Extract the [x, y] coordinate from the center of the cell holding the provided text.  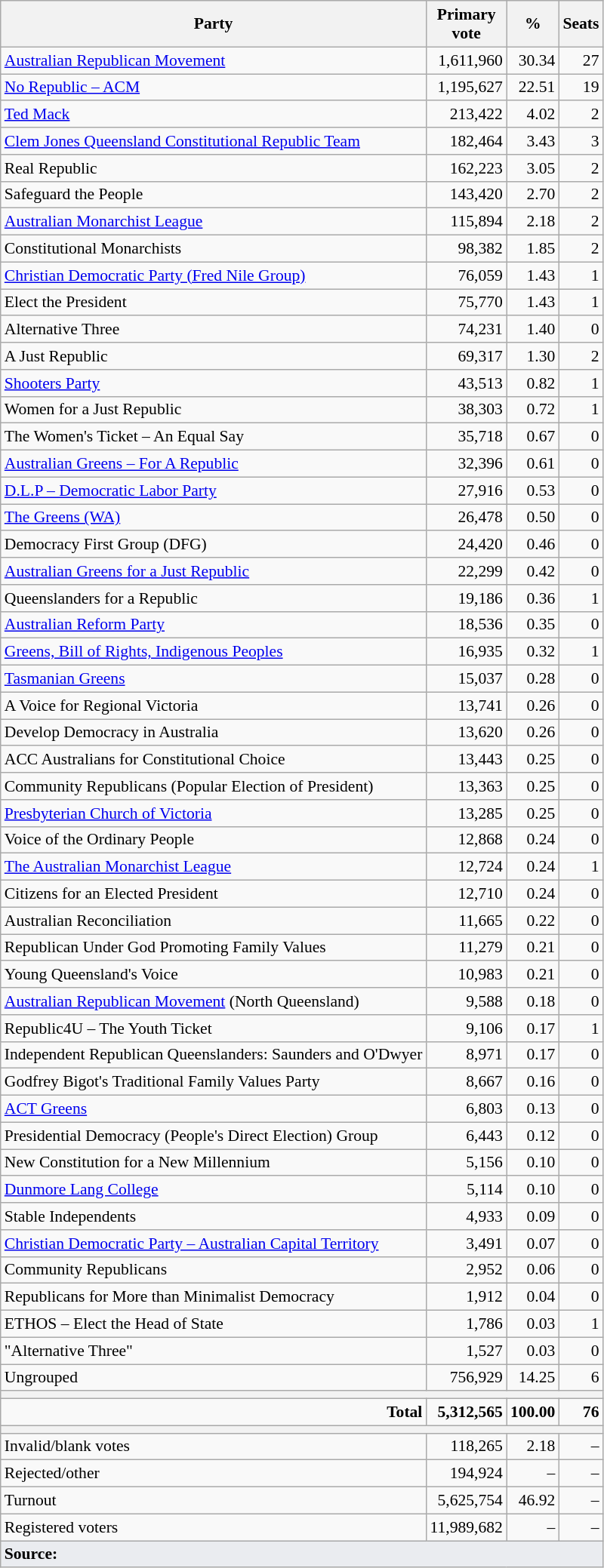
% [533, 24]
13,741 [466, 706]
Total [214, 1413]
1,611,960 [466, 60]
0.06 [533, 1270]
38,303 [466, 410]
19,186 [466, 598]
Shooters Party [214, 383]
Citizens for an Elected President [214, 894]
3,491 [466, 1244]
1.30 [533, 356]
Registered voters [214, 1527]
30.34 [533, 60]
Young Queensland's Voice [214, 975]
Christian Democratic Party – Australian Capital Territory [214, 1244]
No Republic – ACM [214, 88]
3.43 [533, 141]
Australian Republican Movement [214, 60]
Develop Democracy in Australia [214, 733]
98,382 [466, 249]
0.46 [533, 545]
8,971 [466, 1055]
The Women's Ticket – An Equal Say [214, 437]
13,285 [466, 813]
Australian Greens for a Just Republic [214, 571]
6,803 [466, 1109]
213,422 [466, 115]
0.04 [533, 1297]
0.12 [533, 1136]
194,924 [466, 1474]
D.L.P – Democratic Labor Party [214, 490]
10,983 [466, 975]
12,868 [466, 840]
11,989,682 [466, 1527]
Community Republicans [214, 1270]
Tasmanian Greens [214, 679]
Community Republicans (Popular Election of President) [214, 786]
14.25 [533, 1378]
4,933 [466, 1216]
Australian Greens – For A Republic [214, 464]
Alternative Three [214, 330]
0.50 [533, 518]
75,770 [466, 303]
Safeguard the People [214, 195]
Party [214, 24]
0.28 [533, 679]
12,724 [466, 867]
Australian Monarchist League [214, 222]
1,527 [466, 1351]
22,299 [466, 571]
0.82 [533, 383]
0.07 [533, 1244]
Invalid/blank votes [214, 1447]
0.32 [533, 652]
A Just Republic [214, 356]
Source: [302, 1554]
Democracy First Group (DFG) [214, 545]
Australian Republican Movement (North Queensland) [214, 1001]
Elect the President [214, 303]
The Australian Monarchist League [214, 867]
The Greens (WA) [214, 518]
0.36 [533, 598]
22.51 [533, 88]
0.18 [533, 1001]
13,620 [466, 733]
0.42 [533, 571]
Clem Jones Queensland Constitutional Republic Team [214, 141]
Godfrey Bigot's Traditional Family Values Party [214, 1082]
27 [581, 60]
Primaryvote [466, 24]
5,312,565 [466, 1413]
1.85 [533, 249]
0.72 [533, 410]
18,536 [466, 625]
2.70 [533, 195]
46.92 [533, 1501]
6 [581, 1378]
115,894 [466, 222]
19 [581, 88]
24,420 [466, 545]
0.67 [533, 437]
16,935 [466, 652]
"Alternative Three" [214, 1351]
43,513 [466, 383]
4.02 [533, 115]
9,106 [466, 1028]
ETHOS – Elect the Head of State [214, 1324]
Republicans for More than Minimalist Democracy [214, 1297]
Australian Reconciliation [214, 921]
35,718 [466, 437]
15,037 [466, 679]
Ungrouped [214, 1378]
Turnout [214, 1501]
Voice of the Ordinary People [214, 840]
A Voice for Regional Victoria [214, 706]
76,059 [466, 275]
8,667 [466, 1082]
11,279 [466, 948]
Republican Under God Promoting Family Values [214, 948]
756,929 [466, 1378]
New Constitution for a New Millennium [214, 1163]
69,317 [466, 356]
1,195,627 [466, 88]
Presbyterian Church of Victoria [214, 813]
Dunmore Lang College [214, 1190]
Real Republic [214, 168]
100.00 [533, 1413]
3 [581, 141]
3.05 [533, 168]
27,916 [466, 490]
Queenslanders for a Republic [214, 598]
ACT Greens [214, 1109]
12,710 [466, 894]
0.09 [533, 1216]
9,588 [466, 1001]
1.40 [533, 330]
ACC Australians for Constitutional Choice [214, 760]
6,443 [466, 1136]
Presidential Democracy (People's Direct Election) Group [214, 1136]
11,665 [466, 921]
5,114 [466, 1190]
162,223 [466, 168]
5,625,754 [466, 1501]
143,420 [466, 195]
0.53 [533, 490]
13,363 [466, 786]
Constitutional Monarchists [214, 249]
13,443 [466, 760]
Ted Mack [214, 115]
74,231 [466, 330]
Greens, Bill of Rights, Indigenous Peoples [214, 652]
0.61 [533, 464]
Australian Reform Party [214, 625]
Women for a Just Republic [214, 410]
Independent Republican Queenslanders: Saunders and O'Dwyer [214, 1055]
182,464 [466, 141]
5,156 [466, 1163]
2,952 [466, 1270]
0.16 [533, 1082]
118,265 [466, 1447]
0.22 [533, 921]
Christian Democratic Party (Fred Nile Group) [214, 275]
0.35 [533, 625]
76 [581, 1413]
1,912 [466, 1297]
26,478 [466, 518]
Seats [581, 24]
Stable Independents [214, 1216]
0.13 [533, 1109]
Republic4U – The Youth Ticket [214, 1028]
32,396 [466, 464]
1,786 [466, 1324]
Rejected/other [214, 1474]
